Find where the given text appears and provide that cell's center as (x, y) coordinate. 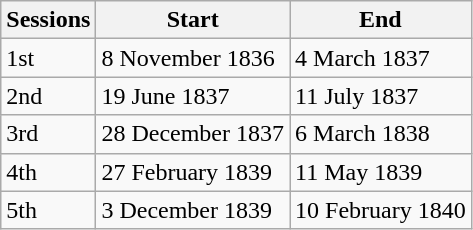
19 June 1837 (193, 96)
1st (48, 58)
10 February 1840 (381, 210)
28 December 1837 (193, 134)
2nd (48, 96)
5th (48, 210)
Start (193, 20)
4th (48, 172)
27 February 1839 (193, 172)
4 March 1837 (381, 58)
8 November 1836 (193, 58)
11 May 1839 (381, 172)
6 March 1838 (381, 134)
3rd (48, 134)
Sessions (48, 20)
3 December 1839 (193, 210)
11 July 1837 (381, 96)
End (381, 20)
